Capture the cell that displays the provided text and extract its [x, y] central coordinate. 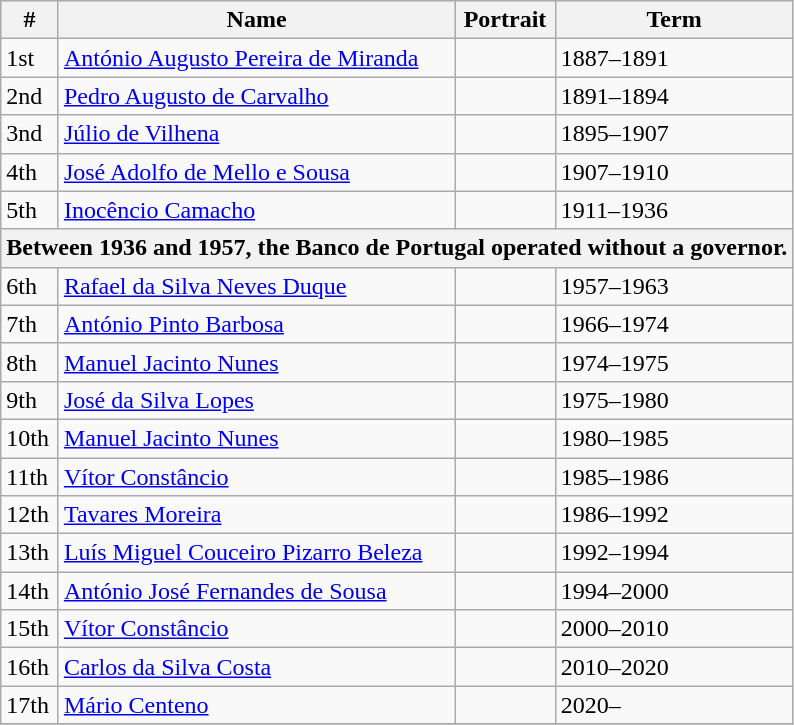
13th [30, 553]
1st [30, 58]
1980–1985 [674, 438]
José da Silva Lopes [256, 400]
Mário Centeno [256, 705]
6th [30, 286]
1985–1986 [674, 477]
7th [30, 324]
10th [30, 438]
1907–1910 [674, 172]
11th [30, 477]
2nd [30, 96]
Portrait [505, 20]
1887–1891 [674, 58]
1957–1963 [674, 286]
12th [30, 515]
# [30, 20]
António Pinto Barbosa [256, 324]
1966–1974 [674, 324]
4th [30, 172]
Rafael da Silva Neves Duque [256, 286]
2010–2020 [674, 667]
Term [674, 20]
1895–1907 [674, 134]
1974–1975 [674, 362]
1911–1936 [674, 210]
1992–1994 [674, 553]
1891–1894 [674, 96]
António Augusto Pereira de Miranda [256, 58]
9th [30, 400]
José Adolfo de Mello e Sousa [256, 172]
3nd [30, 134]
15th [30, 629]
Júlio de Vilhena [256, 134]
1986–1992 [674, 515]
Carlos da Silva Costa [256, 667]
14th [30, 591]
Between 1936 and 1957, the Banco de Portugal operated without a governor. [397, 248]
1994–2000 [674, 591]
5th [30, 210]
17th [30, 705]
Pedro Augusto de Carvalho [256, 96]
António José Fernandes de Sousa [256, 591]
Name [256, 20]
Inocêncio Camacho [256, 210]
8th [30, 362]
Luís Miguel Couceiro Pizarro Beleza [256, 553]
2000–2010 [674, 629]
Tavares Moreira [256, 515]
1975–1980 [674, 400]
2020– [674, 705]
16th [30, 667]
